Pinpoint the cell where the given text exists, returning its (X, Y) midpoint coordinate. 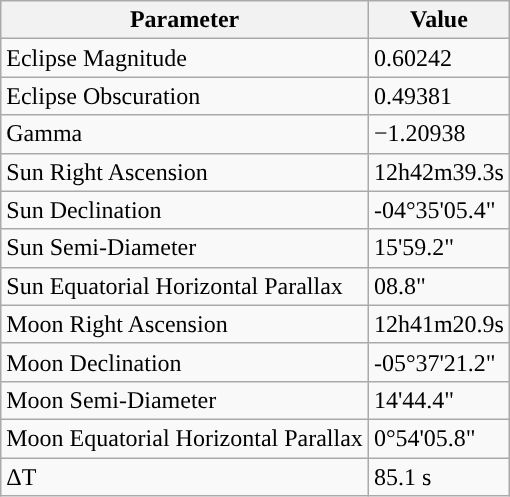
Gamma (185, 134)
14'44.4" (438, 400)
ΔT (185, 477)
Eclipse Obscuration (185, 96)
−1.20938 (438, 134)
Parameter (185, 20)
-04°35'05.4" (438, 210)
Sun Equatorial Horizontal Parallax (185, 286)
85.1 s (438, 477)
15'59.2" (438, 248)
12h42m39.3s (438, 172)
Sun Semi-Diameter (185, 248)
Sun Declination (185, 210)
-05°37'21.2" (438, 362)
Value (438, 20)
Moon Declination (185, 362)
0.60242 (438, 58)
0°54'05.8" (438, 438)
0.49381 (438, 96)
Moon Semi-Diameter (185, 400)
Sun Right Ascension (185, 172)
Moon Equatorial Horizontal Parallax (185, 438)
Eclipse Magnitude (185, 58)
Moon Right Ascension (185, 324)
12h41m20.9s (438, 324)
08.8" (438, 286)
